Return (x, y) of the center of cell containing provided text 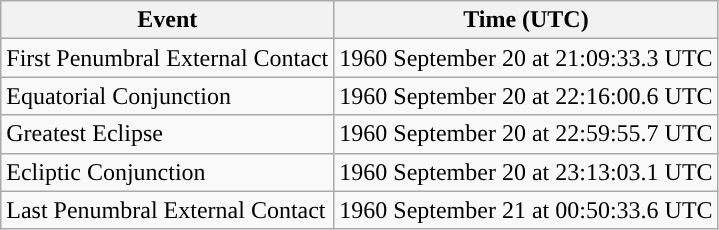
Ecliptic Conjunction (168, 172)
1960 September 20 at 22:16:00.6 UTC (526, 96)
First Penumbral External Contact (168, 58)
1960 September 20 at 23:13:03.1 UTC (526, 172)
1960 September 21 at 00:50:33.6 UTC (526, 210)
1960 September 20 at 22:59:55.7 UTC (526, 134)
Last Penumbral External Contact (168, 210)
Greatest Eclipse (168, 134)
Time (UTC) (526, 20)
1960 September 20 at 21:09:33.3 UTC (526, 58)
Equatorial Conjunction (168, 96)
Event (168, 20)
